Determine the [x, y] coordinate at the center of the cell enclosing the given text.  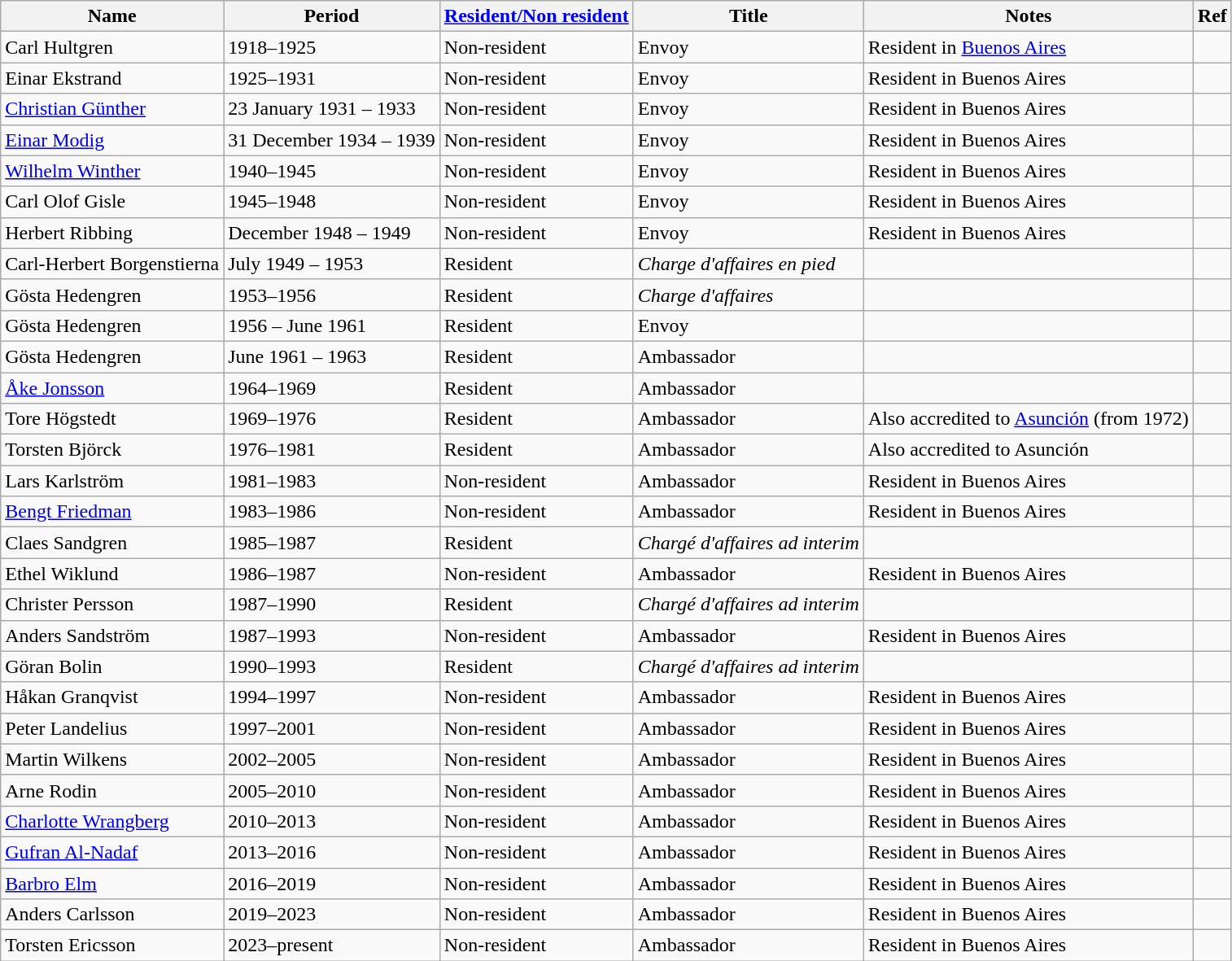
July 1949 – 1953 [332, 264]
1987–1990 [332, 605]
Åke Jonsson [112, 388]
1997–2001 [332, 728]
Claes Sandgren [112, 543]
Also accredited to Asunción (from 1972) [1029, 419]
1925–1931 [332, 78]
Lars Karlström [112, 481]
Herbert Ribbing [112, 233]
Martin Wilkens [112, 759]
1990–1993 [332, 666]
23 January 1931 – 1933 [332, 109]
1987–1993 [332, 636]
1964–1969 [332, 388]
Gufran Al-Nadaf [112, 852]
Arne Rodin [112, 790]
Einar Ekstrand [112, 78]
Charge d'affaires en pied [749, 264]
2013–2016 [332, 852]
Carl Olof Gisle [112, 202]
1969–1976 [332, 419]
Anders Sandström [112, 636]
1940–1945 [332, 171]
1956 – June 1961 [332, 325]
June 1961 – 1963 [332, 356]
Charlotte Wrangberg [112, 821]
1918–1925 [332, 47]
1985–1987 [332, 543]
Wilhelm Winther [112, 171]
1994–1997 [332, 697]
December 1948 – 1949 [332, 233]
Notes [1029, 16]
Christer Persson [112, 605]
2002–2005 [332, 759]
2023–present [332, 946]
Anders Carlsson [112, 915]
1983–1986 [332, 512]
2010–2013 [332, 821]
Title [749, 16]
Tore Högstedt [112, 419]
31 December 1934 – 1939 [332, 140]
Charge d'affaires [749, 295]
2019–2023 [332, 915]
1986–1987 [332, 574]
Torsten Ericsson [112, 946]
Göran Bolin [112, 666]
Resident/Non resident [536, 16]
Also accredited to Asunción [1029, 450]
Håkan Granqvist [112, 697]
1976–1981 [332, 450]
Einar Modig [112, 140]
Name [112, 16]
Ref [1212, 16]
Carl Hultgren [112, 47]
Ethel Wiklund [112, 574]
1953–1956 [332, 295]
Bengt Friedman [112, 512]
Barbro Elm [112, 883]
Period [332, 16]
Carl-Herbert Borgenstierna [112, 264]
2005–2010 [332, 790]
1945–1948 [332, 202]
1981–1983 [332, 481]
Torsten Björck [112, 450]
2016–2019 [332, 883]
Christian Günther [112, 109]
Peter Landelius [112, 728]
